Identify which cell holds the provided text, then report its (X, Y) central coordinate. 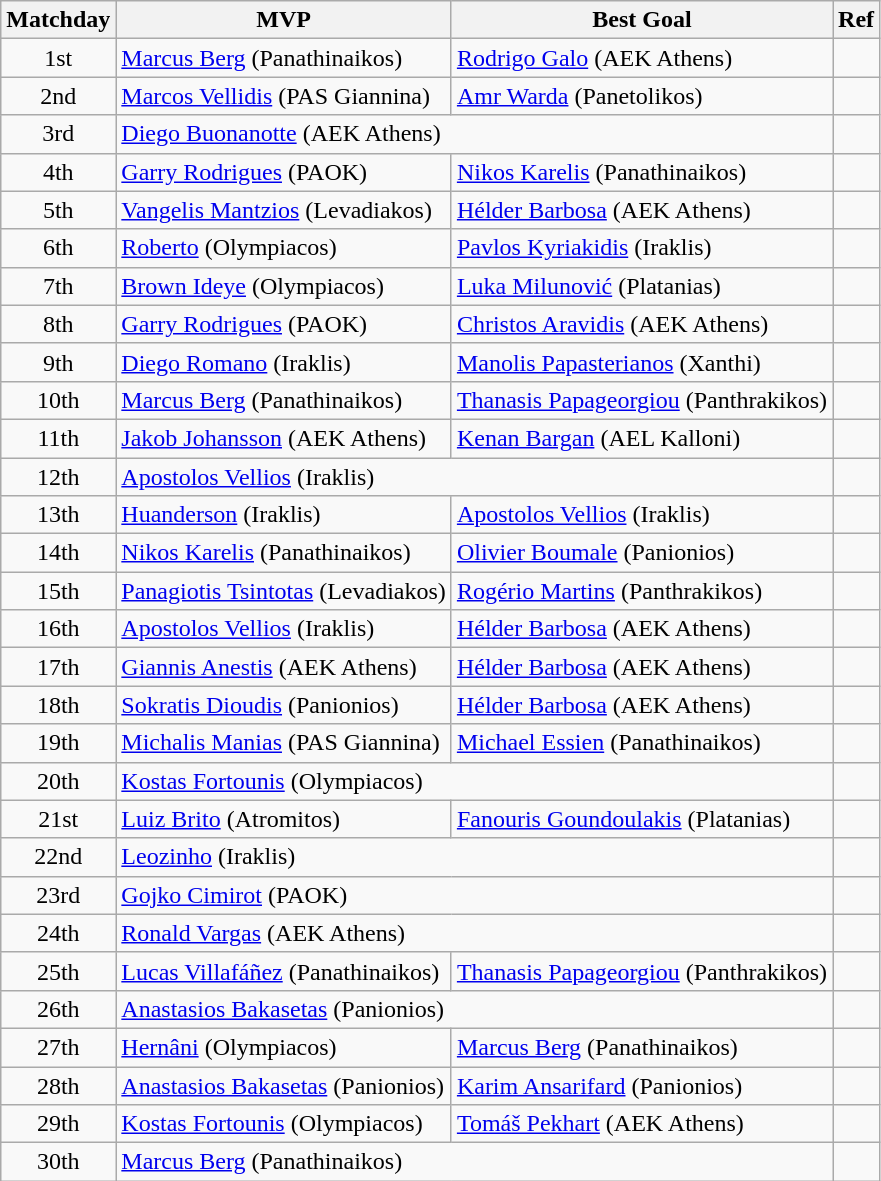
Sokratis Dioudis (Panionios) (284, 705)
19th (58, 743)
Hernâni (Olympiacos) (284, 1047)
30th (58, 1162)
2nd (58, 96)
16th (58, 629)
23rd (58, 895)
14th (58, 553)
28th (58, 1085)
Marcos Vellidis (PAS Giannina) (284, 96)
Matchday (58, 20)
4th (58, 172)
Michalis Manias (PAS Giannina) (284, 743)
8th (58, 324)
10th (58, 400)
Olivier Boumale (Panionios) (642, 553)
24th (58, 933)
Michael Essien (Panathinaikos) (642, 743)
Vangelis Mantzios (Levadiakos) (284, 210)
29th (58, 1124)
6th (58, 248)
Ref (856, 20)
22nd (58, 857)
9th (58, 362)
13th (58, 515)
Brown Ideye (Olympiacos) (284, 286)
Lucas Villafáñez (Panathinaikos) (284, 971)
27th (58, 1047)
21st (58, 819)
25th (58, 971)
18th (58, 705)
Giannis Anestis (AEK Athens) (284, 667)
Ronald Vargas (AEK Athens) (474, 933)
Diego Buonanotte (AEK Athens) (474, 134)
Huanderson (Iraklis) (284, 515)
Gojko Cimirot (PAOK) (474, 895)
Fanouris Goundoulakis (Platanias) (642, 819)
12th (58, 477)
Manolis Papasterianos (Xanthi) (642, 362)
26th (58, 1009)
Luka Milunović (Platanias) (642, 286)
Roberto (Olympiacos) (284, 248)
7th (58, 286)
Best Goal (642, 20)
Tomáš Pekhart (AEK Athens) (642, 1124)
MVP (284, 20)
Leozinho (Iraklis) (474, 857)
Rodrigo Galo (AEK Athens) (642, 58)
Pavlos Kyriakidis (Iraklis) (642, 248)
11th (58, 438)
Amr Warda (Panetolikos) (642, 96)
3rd (58, 134)
17th (58, 667)
Panagiotis Tsintotas (Levadiakos) (284, 591)
15th (58, 591)
Christos Aravidis (AEK Athens) (642, 324)
5th (58, 210)
Kenan Bargan (AEL Kalloni) (642, 438)
Karim Ansarifard (Panionios) (642, 1085)
Rogério Martins (Panthrakikos) (642, 591)
Luiz Brito (Atromitos) (284, 819)
1st (58, 58)
Jakob Johansson (AEK Athens) (284, 438)
Diego Romano (Iraklis) (284, 362)
20th (58, 781)
